Capture the cell that displays the provided text and extract its (X, Y) central coordinate. 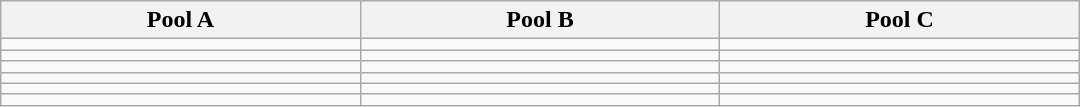
Pool C (900, 20)
Pool A (180, 20)
Pool B (540, 20)
